Provide the (x, y) coordinate of the cell's center where the given text is located.  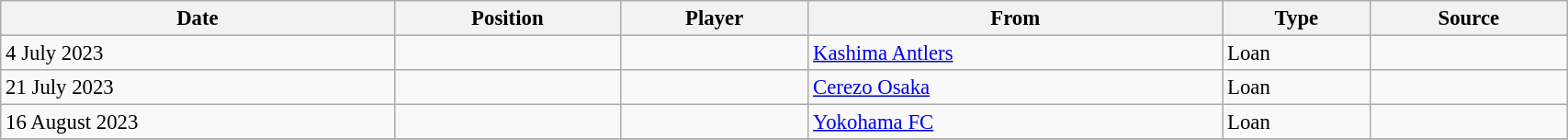
Date (197, 18)
Kashima Antlers (1016, 53)
16 August 2023 (197, 122)
Position (507, 18)
4 July 2023 (197, 53)
Yokohama FC (1016, 122)
21 July 2023 (197, 87)
From (1016, 18)
Cerezo Osaka (1016, 87)
Source (1469, 18)
Type (1297, 18)
Player (715, 18)
